Pinpoint the cell where the given text exists, returning its (X, Y) midpoint coordinate. 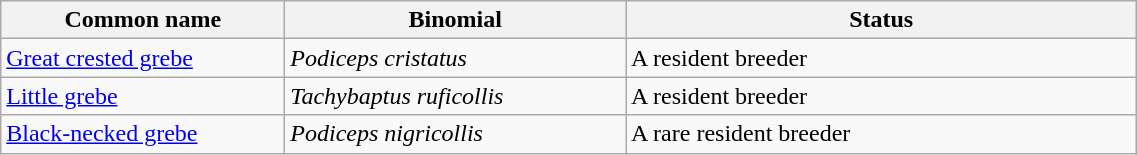
A rare resident breeder (882, 134)
Podiceps cristatus (456, 58)
Little grebe (143, 96)
Podiceps nigricollis (456, 134)
Great crested grebe (143, 58)
Black-necked grebe (143, 134)
Binomial (456, 20)
Tachybaptus ruficollis (456, 96)
Common name (143, 20)
Status (882, 20)
